Capture the cell that displays the provided text and extract its (x, y) central coordinate. 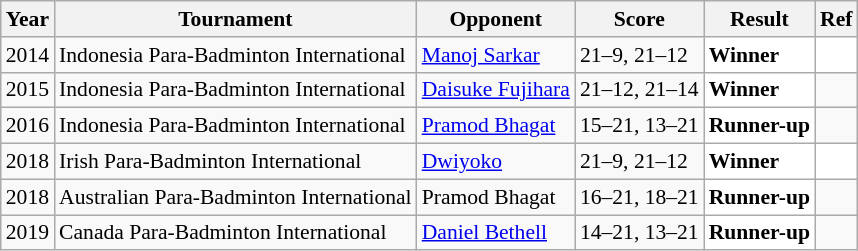
Score (640, 19)
14–21, 13–21 (640, 233)
Tournament (236, 19)
Manoj Sarkar (496, 55)
Ref (836, 19)
Daisuke Fujihara (496, 90)
2015 (28, 90)
21–12, 21–14 (640, 90)
Year (28, 19)
2019 (28, 233)
Irish Para-Badminton International (236, 162)
Australian Para-Badminton International (236, 197)
Result (760, 19)
Daniel Bethell (496, 233)
16–21, 18–21 (640, 197)
Dwiyoko (496, 162)
Opponent (496, 19)
2016 (28, 126)
Canada Para-Badminton International (236, 233)
2014 (28, 55)
15–21, 13–21 (640, 126)
